Identify which cell holds the provided text, then report its [x, y] central coordinate. 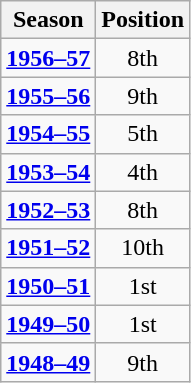
1948–49 [48, 362]
5th [143, 134]
4th [143, 172]
1953–54 [48, 172]
1954–55 [48, 134]
1955–56 [48, 96]
1950–51 [48, 286]
1949–50 [48, 324]
Position [143, 20]
1952–53 [48, 210]
Season [48, 20]
10th [143, 248]
1956–57 [48, 58]
1951–52 [48, 248]
